Pinpoint the cell where the given text exists, returning its (x, y) midpoint coordinate. 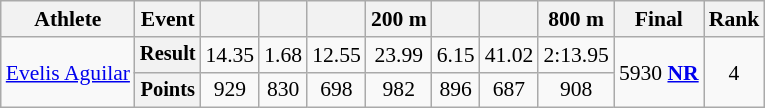
1.68 (283, 55)
Athlete (68, 19)
Evelis Aguilar (68, 72)
800 m (576, 19)
830 (283, 90)
2:13.95 (576, 55)
Points (168, 90)
687 (510, 90)
4 (734, 72)
Event (168, 19)
908 (576, 90)
896 (456, 90)
6.15 (456, 55)
982 (399, 90)
41.02 (510, 55)
23.99 (399, 55)
Rank (734, 19)
929 (230, 90)
14.35 (230, 55)
5930 NR (659, 72)
Final (659, 19)
698 (336, 90)
200 m (399, 19)
Result (168, 55)
12.55 (336, 55)
